Find where the given text appears and provide that cell's center as (x, y) coordinate. 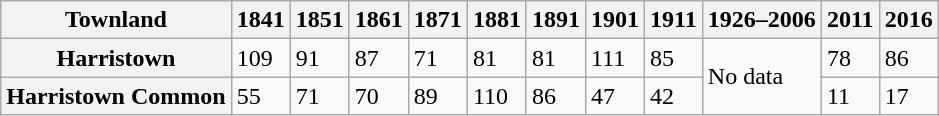
1861 (378, 20)
Harristown (116, 58)
17 (908, 96)
111 (616, 58)
42 (674, 96)
2011 (850, 20)
Townland (116, 20)
70 (378, 96)
Harristown Common (116, 96)
110 (496, 96)
1851 (320, 20)
87 (378, 58)
1881 (496, 20)
47 (616, 96)
1871 (438, 20)
1901 (616, 20)
1926–2006 (762, 20)
2016 (908, 20)
1911 (674, 20)
1841 (260, 20)
85 (674, 58)
1891 (556, 20)
91 (320, 58)
89 (438, 96)
11 (850, 96)
78 (850, 58)
109 (260, 58)
55 (260, 96)
No data (762, 77)
